Identify which cell holds the provided text, then report its (X, Y) central coordinate. 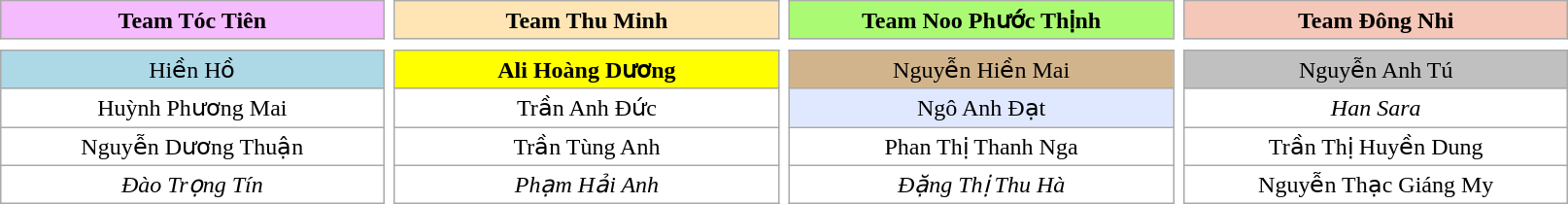
Phan Thị Thanh Nga (981, 146)
Huỳnh Phương Mai (192, 108)
Ali Hoàng Dương (587, 69)
Team Thu Minh (587, 20)
Ngô Anh Đạt (981, 108)
Đặng Thị Thu Hà (981, 185)
Đào Trọng Tín (192, 185)
Nguyễn Anh Tú (1376, 69)
Nguyễn Thạc Giáng My (1376, 185)
Team Noo Phước Thịnh (981, 20)
Nguyễn Dương Thuận (192, 146)
Hiền Hồ (192, 69)
Han Sara (1376, 108)
Trần Thị Huyền Dung (1376, 146)
Team Đông Nhi (1376, 20)
Trần Tùng Anh (587, 146)
Phạm Hải Anh (587, 185)
Trần Anh Đức (587, 108)
Nguyễn Hiền Mai (981, 69)
Team Tóc Tiên (192, 20)
